Return the (X, Y) coordinate for the center point of the cell that contains the specified text.  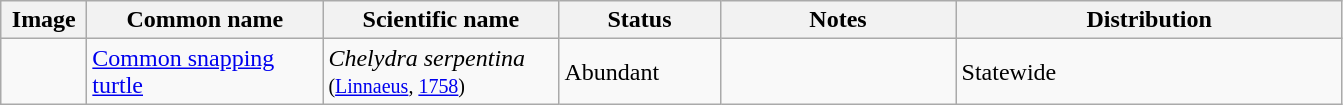
Scientific name (441, 20)
Chelydra serpentina(Linnaeus, 1758) (441, 72)
Distribution (1149, 20)
Notes (838, 20)
Statewide (1149, 72)
Image (44, 20)
Common snapping turtle (205, 72)
Common name (205, 20)
Abundant (640, 72)
Status (640, 20)
